Return the [X, Y] coordinate for the center point of the cell that contains the specified text.  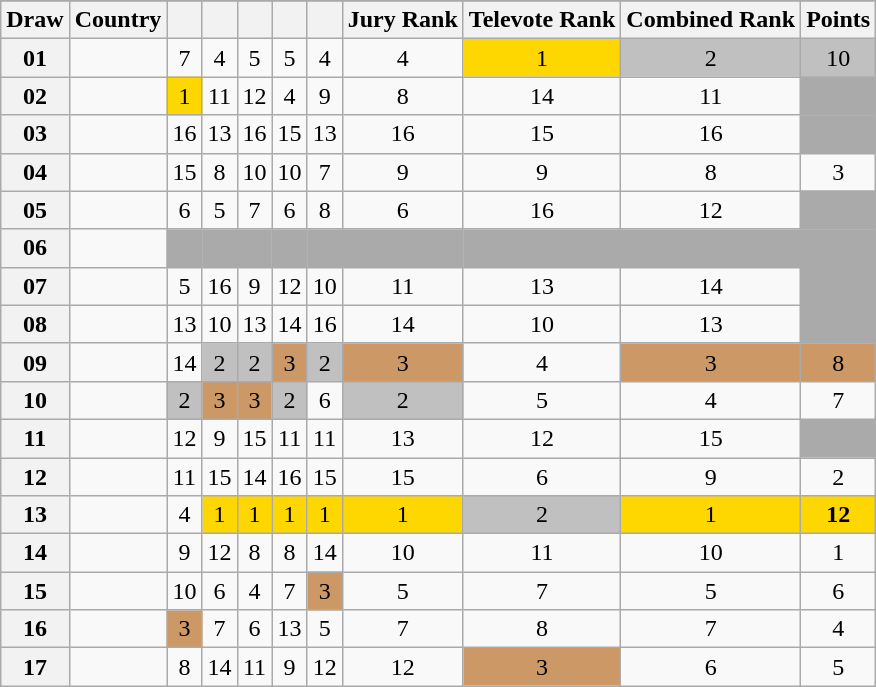
Televote Rank [542, 20]
05 [35, 210]
Draw [35, 20]
Country [118, 20]
Jury Rank [402, 20]
Points [838, 20]
02 [35, 96]
04 [35, 172]
07 [35, 286]
06 [35, 248]
08 [35, 324]
01 [35, 58]
03 [35, 134]
09 [35, 362]
Combined Rank [711, 20]
17 [35, 667]
